For the text-containing cell, return its midpoint in [X, Y] coordinate format. 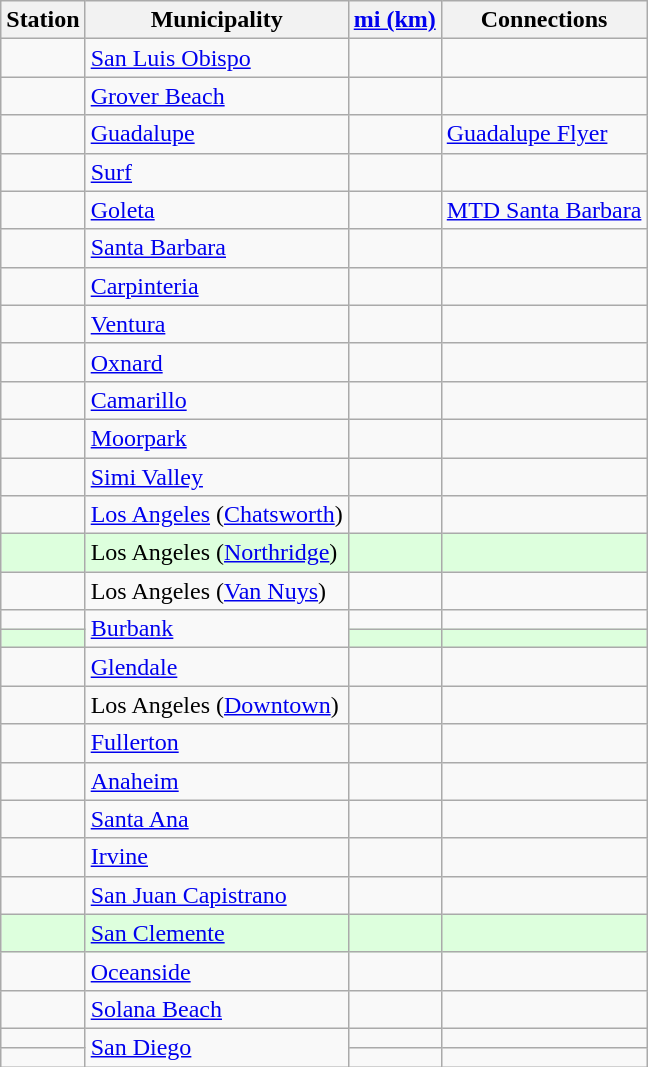
Simi Valley [216, 477]
Burbank [216, 629]
Ventura [216, 324]
Los Angeles (Downtown) [216, 705]
Glendale [216, 667]
Moorpark [216, 438]
Goleta [216, 210]
Camarillo [216, 400]
Fullerton [216, 743]
Grover Beach [216, 96]
Irvine [216, 857]
Santa Ana [216, 819]
Municipality [216, 20]
Santa Barbara [216, 248]
Surf [216, 172]
Oxnard [216, 362]
Los Angeles (Chatsworth) [216, 515]
MTD Santa Barbara [544, 210]
San Luis Obispo [216, 58]
Connections [544, 20]
Station [43, 20]
San Diego [216, 1047]
Oceanside [216, 971]
Guadalupe [216, 134]
Carpinteria [216, 286]
Los Angeles (Northridge) [216, 553]
Los Angeles (Van Nuys) [216, 591]
Anaheim [216, 781]
Guadalupe Flyer [544, 134]
Solana Beach [216, 1009]
San Clemente [216, 933]
San Juan Capistrano [216, 895]
mi (km) [394, 20]
